Return the (x, y) coordinate for the center point of the cell that contains the specified text.  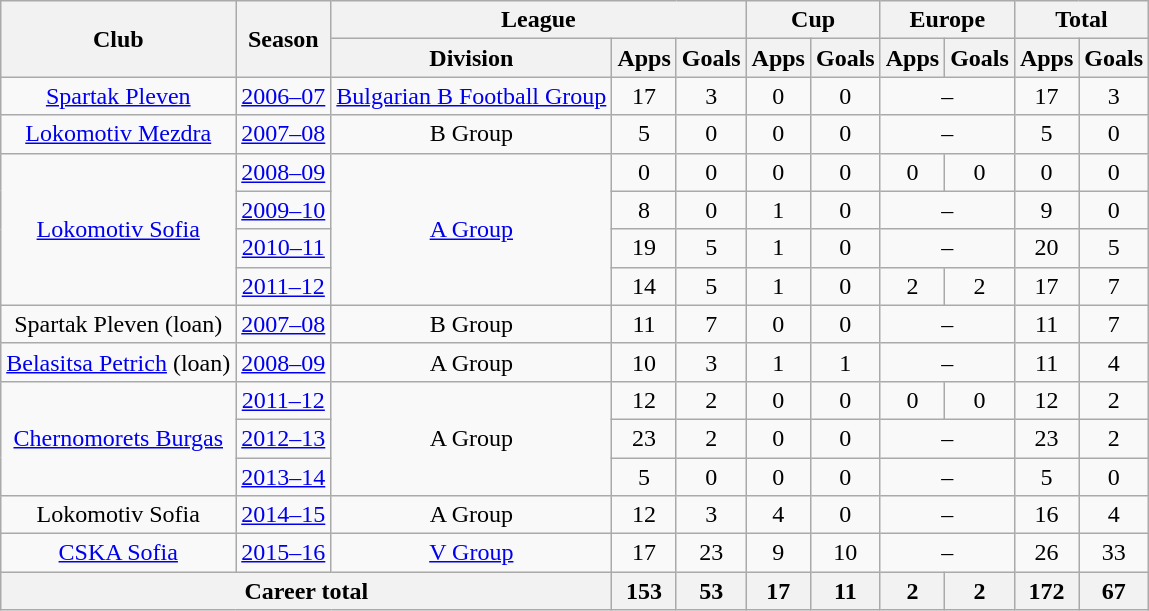
2013–14 (284, 477)
33 (1114, 553)
V Group (472, 553)
Total (1081, 20)
Cup (813, 20)
2009–10 (284, 210)
Chernomorets Burgas (118, 438)
2014–15 (284, 515)
16 (1046, 515)
Lokomotiv Mezdra (118, 134)
Europe (947, 20)
League (538, 20)
172 (1046, 591)
67 (1114, 591)
2010–11 (284, 248)
Spartak Pleven (loan) (118, 324)
19 (644, 248)
20 (1046, 248)
Spartak Pleven (118, 96)
26 (1046, 553)
8 (644, 210)
2015–16 (284, 553)
Bulgarian B Football Group (472, 96)
Club (118, 39)
Career total (306, 591)
Belasitsa Petrich (loan) (118, 362)
Division (472, 58)
53 (711, 591)
2012–13 (284, 438)
2006–07 (284, 96)
CSKA Sofia (118, 553)
Season (284, 39)
14 (644, 286)
153 (644, 591)
